Pinpoint the cell where the given text exists, returning its [x, y] midpoint coordinate. 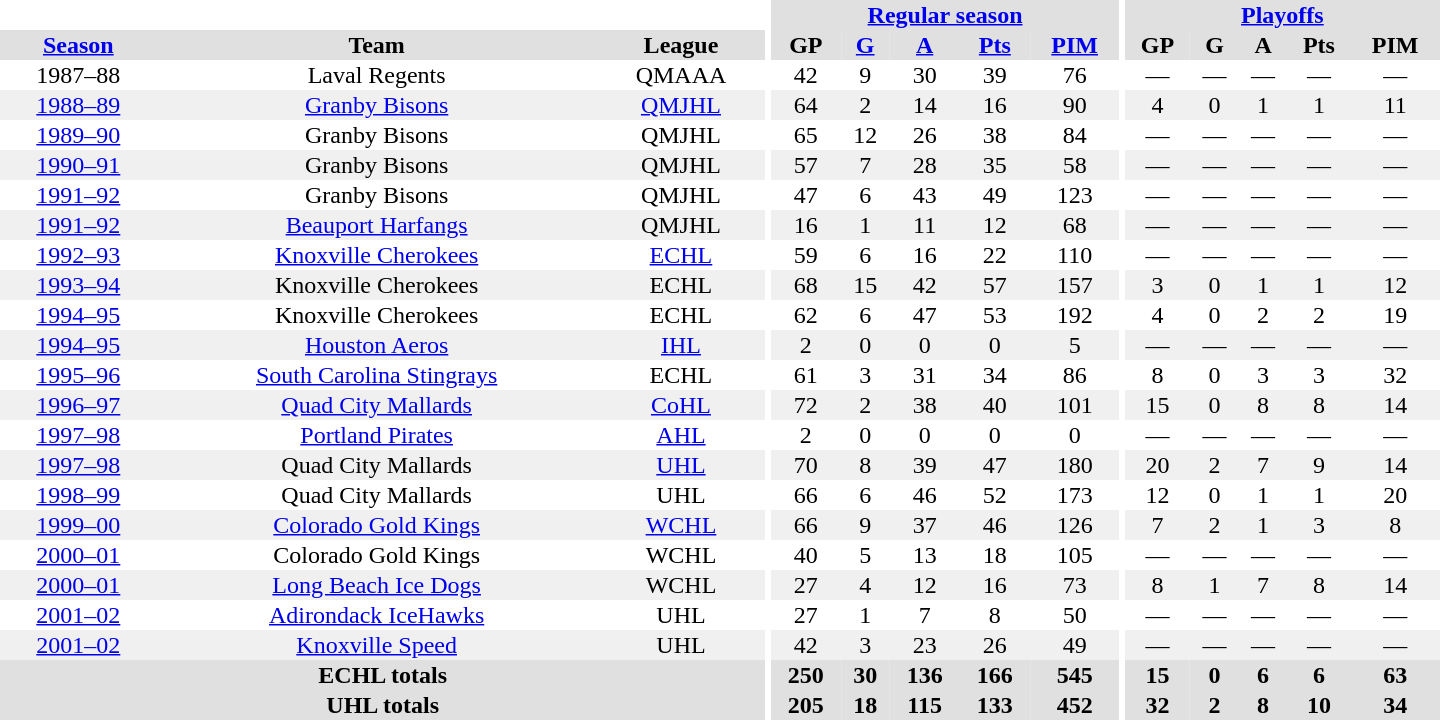
1996–97 [78, 405]
Knoxville Speed [377, 645]
73 [1074, 585]
28 [925, 165]
123 [1074, 195]
1999–00 [78, 525]
52 [995, 495]
League [682, 45]
AHL [682, 435]
Season [78, 45]
1988–89 [78, 105]
1989–90 [78, 135]
19 [1395, 315]
Team [377, 45]
1993–94 [78, 285]
126 [1074, 525]
192 [1074, 315]
43 [925, 195]
157 [1074, 285]
Playoffs [1282, 15]
90 [1074, 105]
58 [1074, 165]
Laval Regents [377, 75]
Beauport Harfangs [377, 225]
23 [925, 645]
1998–99 [78, 495]
63 [1395, 675]
136 [925, 675]
173 [1074, 495]
1987–88 [78, 75]
115 [925, 705]
35 [995, 165]
UHL totals [382, 705]
Adirondack IceHawks [377, 615]
59 [806, 255]
62 [806, 315]
105 [1074, 555]
61 [806, 375]
1990–91 [78, 165]
QMAAA [682, 75]
CoHL [682, 405]
22 [995, 255]
180 [1074, 465]
Regular season [946, 15]
1992–93 [78, 255]
10 [1318, 705]
31 [925, 375]
452 [1074, 705]
133 [995, 705]
Long Beach Ice Dogs [377, 585]
53 [995, 315]
72 [806, 405]
205 [806, 705]
86 [1074, 375]
ECHL totals [382, 675]
Portland Pirates [377, 435]
50 [1074, 615]
1995–96 [78, 375]
110 [1074, 255]
84 [1074, 135]
South Carolina Stingrays [377, 375]
76 [1074, 75]
166 [995, 675]
545 [1074, 675]
13 [925, 555]
250 [806, 675]
Houston Aeros [377, 345]
64 [806, 105]
37 [925, 525]
101 [1074, 405]
65 [806, 135]
IHL [682, 345]
70 [806, 465]
